Provide the [x, y] coordinate of the cell's center where the given text is located.  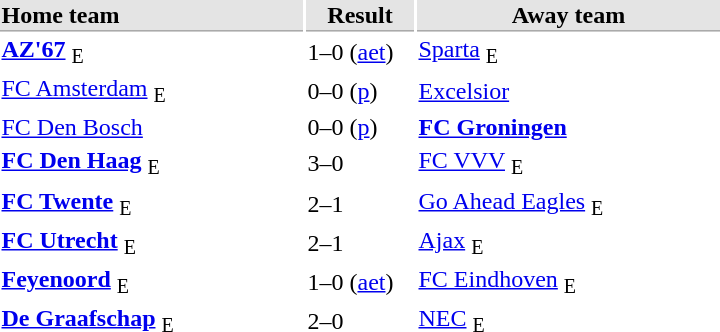
FC Den Haag E [152, 164]
AZ'67 E [152, 52]
FC Eindhoven E [568, 282]
Excelsior [568, 92]
Away team [568, 16]
Go Ahead Eagles E [568, 203]
FC Amsterdam E [152, 92]
Sparta E [568, 52]
Home team [152, 16]
FC Den Bosch [152, 128]
3–0 [360, 164]
Feyenoord E [152, 282]
Ajax E [568, 243]
Result [360, 16]
FC VVV E [568, 164]
FC Twente E [152, 203]
FC Utrecht E [152, 243]
FC Groningen [568, 128]
